Find where the given text appears and provide that cell's center as (x, y) coordinate. 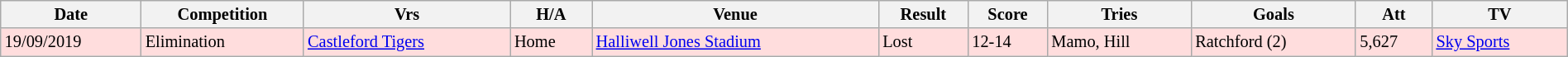
Sky Sports (1500, 42)
12-14 (1007, 42)
Mamo, Hill (1120, 42)
Venue (736, 14)
Ratchford (2) (1274, 42)
Home (551, 42)
Tries (1120, 14)
TV (1500, 14)
Vrs (407, 14)
Lost (923, 42)
Competition (222, 14)
5,627 (1394, 42)
19/09/2019 (71, 42)
Halliwell Jones Stadium (736, 42)
Date (71, 14)
Score (1007, 14)
H/A (551, 14)
Result (923, 14)
Att (1394, 14)
Castleford Tigers (407, 42)
Goals (1274, 14)
Elimination (222, 42)
